Return the [x, y] coordinate for the center point of the cell that contains the specified text.  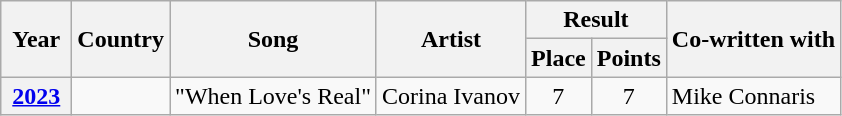
Mike Connaris [753, 96]
Place [559, 58]
2023 [36, 96]
"When Love's Real" [274, 96]
Artist [450, 39]
Year [36, 39]
Points [628, 58]
Co-written with [753, 39]
Country [121, 39]
Song [274, 39]
Result [596, 20]
Corina Ivanov [450, 96]
